Return (X, Y) of the center of cell containing provided text 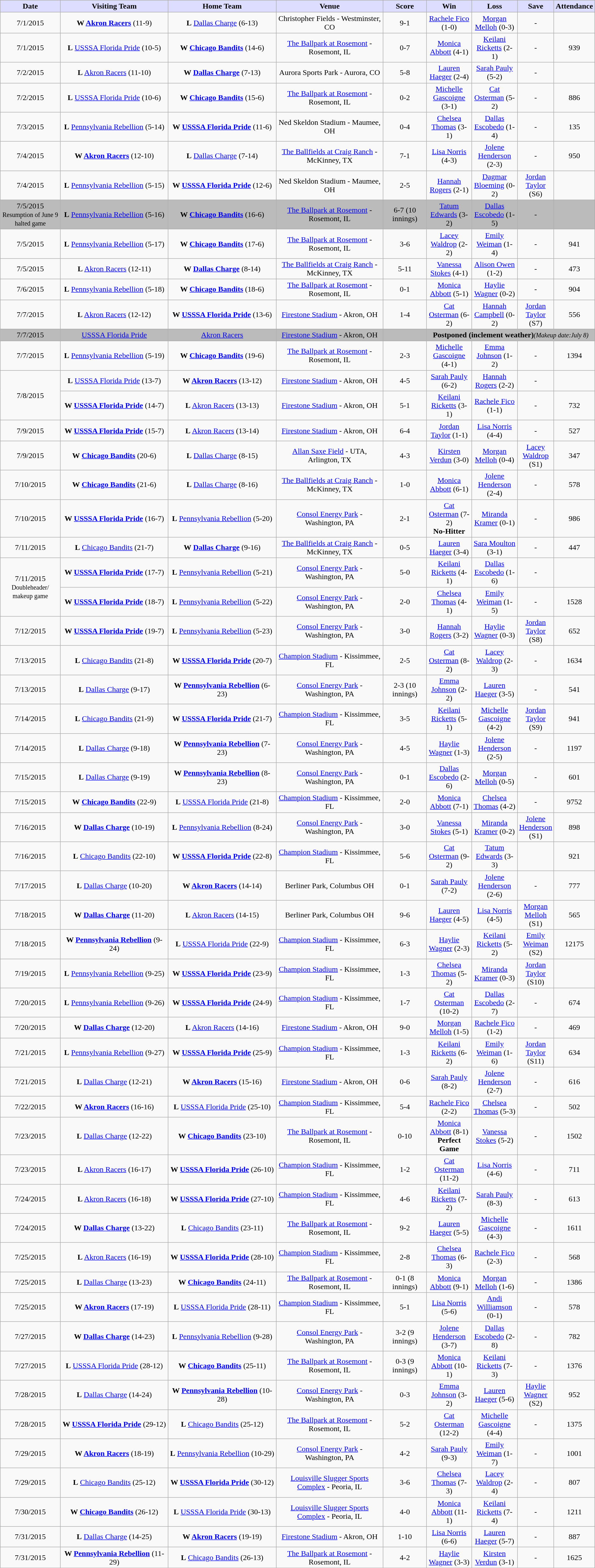
W USSSA Florida Pride (15-7) (114, 431)
Lauren Haeger (2-4) (449, 72)
Keilani Ricketts (5-1) (449, 719)
W USSSA Florida Pride (27-10) (222, 1199)
Cat Osterman (7-2) No-Hitter (449, 518)
Michelle Gascoigne (3-1) (449, 98)
W Chicago Bandits (15-6) (222, 98)
7/19/2015 (31, 973)
Win (449, 6)
Cat Osterman (10-2) (449, 1003)
1-10 (405, 1537)
Rachele Fico (1-2) (495, 1027)
Kirsten Verdun (3-1) (495, 1557)
2-3 (405, 356)
L USSSA Florida Pride (28-12) (114, 1366)
W Akron Racers (12-10) (114, 156)
L Pennsylvania Rebellion (5-16) (114, 214)
Monica Abbott (7-1) (449, 802)
Alison Owen (1-2) (495, 269)
L Dallas Charge (6-13) (222, 23)
921 (574, 856)
0-3 (405, 1395)
Lisa Norris (4-6) (495, 1169)
Allan Saxe Field - UTA, Arlington, TX (330, 456)
Rachele Fico (1-0) (449, 23)
0-1 (8 innings) (405, 1282)
L USSSA Florida Pride (28-11) (222, 1307)
L USSSA Florida Pride (10-5) (114, 48)
W Chicago Bandits (20-6) (114, 456)
Save (536, 6)
W Akron Racers (18-19) (114, 1453)
Jolene Henderson (2-4) (495, 485)
9752 (574, 802)
L Pennsylvania Rebellion (5-19) (114, 356)
Morgan Melloh (1-5) (449, 1027)
Lacey Waldrop (2-4) (495, 1483)
7/30/2015 (31, 1512)
Haylie Wagner (S2) (536, 1395)
1-4 (405, 314)
711 (574, 1169)
L Pennsylvania Rebellion (5-22) (222, 602)
Monica Abbott (10-1) (449, 1366)
6-3 (405, 944)
Miranda Kramer (0-1) (495, 518)
952 (574, 1395)
Loss (495, 6)
Christopher Fields - Westminster, CO (330, 23)
USSSA Florida Pride (114, 335)
565 (574, 915)
W USSSA Florida Pride (21-7) (222, 719)
W USSSA Florida Pride (25-9) (222, 1052)
W USSSA Florida Pride (19-7) (114, 631)
W Akron Racers (15-16) (222, 1082)
Keilani Ricketts (6-2) (449, 1052)
Haylie Wagner (0-2) (495, 289)
0-5 (405, 548)
Jordan Taylor (S9) (536, 719)
Emily Weiman (1-6) (495, 1052)
W Chicago Bandits (14-6) (222, 48)
Michelle Gascoigne (4-2) (495, 719)
W Pennsylvania Rebellion (8-23) (222, 777)
W Dallas Charge (8-14) (222, 269)
W Pennsylvania Rebellion (11-29) (114, 1557)
601 (574, 777)
Chelsea Thomas (7-3) (449, 1483)
732 (574, 406)
W USSSA Florida Pride (23-9) (222, 973)
939 (574, 48)
447 (574, 548)
Chelsea Thomas (5-2) (449, 973)
Keilani Ricketts (4-1) (449, 572)
7/6/2015 (31, 289)
Miranda Kramer (0-3) (495, 973)
1375 (574, 1424)
0-10 (405, 1136)
Michelle Gascoigne (4-1) (449, 356)
L Dallas Charge (10-20) (114, 886)
Jolene Henderson (S1) (536, 827)
L Akron Racers (13-14) (222, 431)
Morgan Melloh (0-4) (495, 456)
W USSSA Florida Pride (26-10) (222, 1169)
7/17/2015 (31, 886)
Chelsea Thomas (5-3) (495, 1107)
W USSSA Florida Pride (28-10) (222, 1257)
Emily Weiman (1-7) (495, 1453)
W Akron Racers (13-12) (222, 381)
W Chicago Bandits (26-12) (114, 1512)
Dallas Escobedo (2-7) (495, 1003)
W Dallas Charge (14-23) (114, 1336)
L Dallas Charge (12-21) (114, 1082)
950 (574, 156)
9-6 (405, 915)
W Chicago Bandits (16-6) (222, 214)
L USSSA Florida Pride (13-7) (114, 381)
Vanessa Stokes (5-1) (449, 827)
W USSSA Florida Pride (13-6) (222, 314)
Vanessa Stokes (4-1) (449, 269)
L Dallas Charge (8-15) (222, 456)
Andi Williamson (0-1) (495, 1307)
473 (574, 269)
1394 (574, 356)
L Dallas Charge (9-17) (114, 689)
135 (574, 127)
W Pennsylvania Rebellion (7-23) (222, 748)
7/5/2015Resumption of June 9 halted game (31, 214)
W Chicago Bandits (25-11) (222, 1366)
Jolene Henderson (2-7) (495, 1082)
541 (574, 689)
L Pennsylvania Rebellion (5-20) (222, 518)
L Dallas Charge (12-22) (114, 1136)
L Pennsylvania Rebellion (10-29) (222, 1453)
898 (574, 827)
W Dallas Charge (9-16) (222, 548)
1502 (574, 1136)
Haylie Wagner (0-3) (495, 631)
1625 (574, 1557)
Keilani Ricketts (7-4) (495, 1512)
Hannah Campbell (0-2) (495, 314)
Monica Abbott (5-1) (449, 289)
W Dallas Charge (12-20) (114, 1027)
7-1 (405, 156)
1001 (574, 1453)
L Akron Racers (14-15) (222, 915)
1634 (574, 660)
777 (574, 886)
W Akron Racers (11-9) (114, 23)
7/11/2015 (31, 548)
Lauren Haeger (4-5) (449, 915)
L USSSA Florida Pride (30-13) (222, 1512)
Cat Osterman (5-2) (495, 98)
L Akron Racers (12-11) (114, 269)
Chelsea Thomas (4-2) (495, 802)
5-8 (405, 72)
L Pennsylvania Rebellion (5-17) (114, 244)
L Dallas Charge (7-14) (222, 156)
Morgan Melloh (S1) (536, 915)
Cat Osterman (6-2) (449, 314)
Cat Osterman (11-2) (449, 1169)
Keilani Ricketts (7-3) (495, 1366)
Jolene Henderson (2-3) (495, 156)
W USSSA Florida Pride (14-7) (114, 406)
W USSSA Florida Pride (17-7) (114, 572)
Kirsten Verdun (3-0) (449, 456)
W Chicago Bandits (23-10) (222, 1136)
Hannah Rogers (2-1) (449, 185)
9-1 (405, 23)
5-11 (405, 269)
Lacey Waldrop (S1) (536, 456)
L Chicago Bandits (21-8) (114, 660)
Sarah Pauly (8-2) (449, 1082)
5-0 (405, 572)
Postponed (inclement weather)(Makeup date:July 8) (510, 335)
L Pennsylvania Rebellion (8-24) (222, 827)
Lisa Norris (4-3) (449, 156)
L Dallas Charge (13-23) (114, 1282)
W USSSA Florida Pride (18-7) (114, 602)
L Pennsylvania Rebellion (9-28) (222, 1336)
W Akron Racers (14-14) (222, 886)
904 (574, 289)
L Chicago Bandits (21-7) (114, 548)
Emma Johnson (2-2) (449, 689)
Visiting Team (114, 6)
0-6 (405, 1082)
Keilani Ricketts (2-1) (495, 48)
L USSSA Florida Pride (25-10) (222, 1107)
7/11/2015Doubleheader/ makeup game (31, 587)
Rachele Fico (2-2) (449, 1107)
L Akron Racers (16-17) (114, 1169)
5-2 (405, 1424)
12175 (574, 944)
7/12/2015 (31, 631)
1611 (574, 1228)
0-2 (405, 98)
652 (574, 631)
Rachele Fico (2-3) (495, 1257)
W Chicago Bandits (22-9) (114, 802)
Keilani Ricketts (3-1) (449, 406)
L Akron Racers (16-19) (114, 1257)
Morgan Melloh (0-5) (495, 777)
Tatum Edwards (3-2) (449, 214)
7/3/2015 (31, 127)
Monica Abbott (8-1)Perfect Game (449, 1136)
L Chicago Bandits (23-11) (222, 1228)
616 (574, 1082)
Emma Johnson (1-2) (495, 356)
L Pennsylvania Rebellion (9-27) (114, 1052)
Jordan Taylor (S11) (536, 1052)
Jordan Taylor (S8) (536, 631)
7/8/2015 (31, 395)
Morgan Melloh (0-3) (495, 23)
L Akron Racers (14-16) (222, 1027)
W USSSA Florida Pride (20-7) (222, 660)
W Akron Racers (17-19) (114, 1307)
469 (574, 1027)
W Akron Racers (16-16) (114, 1107)
L Akron Racers (13-13) (222, 406)
Dagmar Bloeming (0-2) (495, 185)
Lisa Norris (4-4) (495, 431)
Haylie Wagner (3-3) (449, 1557)
Monica Abbott (11-1) (449, 1512)
0-3 (9 innings) (405, 1366)
Jordan Taylor (S7) (536, 314)
634 (574, 1052)
W USSSA Florida Pride (12-6) (222, 185)
L Dallas Charge (9-19) (114, 777)
Date (31, 6)
0-4 (405, 127)
674 (574, 1003)
W Chicago Bandits (21-6) (114, 485)
568 (574, 1257)
7/22/2015 (31, 1107)
Lauren Haeger (3-5) (495, 689)
3-5 (405, 719)
347 (574, 456)
L Pennsylvania Rebellion (5-21) (222, 572)
L Pennsylvania Rebellion (5-18) (114, 289)
W Dallas Charge (13-22) (114, 1228)
Akron Racers (222, 335)
Michelle Gascoigne (4-4) (495, 1424)
L Chicago Bandits (22-10) (114, 856)
Aurora Sports Park - Aurora, CO (330, 72)
Dallas Escobedo (1-4) (495, 127)
Jolene Henderson (3-7) (449, 1336)
Monica Abbott (4-1) (449, 48)
613 (574, 1199)
807 (574, 1483)
502 (574, 1107)
887 (574, 1537)
Attendance (574, 6)
L USSSA Florida Pride (10-6) (114, 98)
W Chicago Bandits (24-11) (222, 1282)
W Pennsylvania Rebellion (9-24) (114, 944)
1-0 (405, 485)
1-7 (405, 1003)
Haylie Wagner (1-3) (449, 748)
L Pennsylvania Rebellion (5-14) (114, 127)
2-8 (405, 1257)
6-4 (405, 431)
Lauren Haeger (5-6) (495, 1395)
Jordan Taylor (1-1) (449, 431)
Lacey Waldrop (2-2) (449, 244)
Hannah Rogers (3-2) (449, 631)
5-6 (405, 856)
W USSSA Florida Pride (16-7) (114, 518)
527 (574, 431)
556 (574, 314)
Jordan Taylor (S6) (536, 185)
Dallas Escobedo (1-5) (495, 214)
Sara Moulton (3-1) (495, 548)
Dallas Escobedo (2-6) (449, 777)
Emily Weiman (1-4) (495, 244)
L Dallas Charge (8-16) (222, 485)
886 (574, 98)
W Chicago Bandits (19-6) (222, 356)
Lisa Norris (5-6) (449, 1307)
1386 (574, 1282)
Lauren Haeger (5-5) (449, 1228)
W USSSA Florida Pride (24-9) (222, 1003)
L Pennsylvania Rebellion (9-25) (114, 973)
1197 (574, 748)
5-4 (405, 1107)
L Pennsylvania Rebellion (5-15) (114, 185)
Miranda Kramer (0-2) (495, 827)
9-0 (405, 1027)
9-2 (405, 1228)
4-3 (405, 456)
986 (574, 518)
782 (574, 1336)
Monica Abbott (6-1) (449, 485)
1376 (574, 1366)
Chelsea Thomas (3-1) (449, 127)
Emily Weiman (S2) (536, 944)
W Chicago Bandits (18-6) (222, 289)
L Dallas Charge (14-24) (114, 1395)
Haylie Wagner (2-3) (449, 944)
Score (405, 6)
Sarah Pauly (5-2) (495, 72)
W Dallas Charge (10-19) (114, 827)
Keilani Ricketts (7-2) (449, 1199)
W Akron Racers (19-19) (222, 1537)
Dallas Escobedo (1-6) (495, 572)
Cat Osterman (9-2) (449, 856)
Lisa Norris (4-5) (495, 915)
W Pennsylvania Rebellion (6-23) (222, 689)
W Dallas Charge (11-20) (114, 915)
W USSSA Florida Pride (30-12) (222, 1483)
1528 (574, 602)
L Akron Racers (12-12) (114, 314)
L Pennsylvania Rebellion (9-26) (114, 1003)
1211 (574, 1512)
Monica Abbott (9-1) (449, 1282)
L Akron Racers (11-10) (114, 72)
Home Team (222, 6)
L Akron Racers (16-18) (114, 1199)
1-2 (405, 1169)
Cat Osterman (12-2) (449, 1424)
0-7 (405, 48)
W Chicago Bandits (17-6) (222, 244)
Tatum Edwards (3-3) (495, 856)
Emma Johnson (3-2) (449, 1395)
W USSSA Florida Pride (11-6) (222, 127)
Chelsea Thomas (6-3) (449, 1257)
Sarah Pauly (9-3) (449, 1453)
Michelle Gascoigne (4-3) (495, 1228)
Lauren Haeger (3-4) (449, 548)
Sarah Pauly (6-2) (449, 381)
Cat Osterman (8-2) (449, 660)
Emily Weiman (1-5) (495, 602)
Sarah Pauly (8-3) (495, 1199)
Lacey Waldrop (2-3) (495, 660)
6-7 (10 innings) (405, 214)
4-0 (405, 1512)
W Dallas Charge (7-13) (222, 72)
L Chicago Bandits (21-9) (114, 719)
Dallas Escobedo (2-8) (495, 1336)
2-3 (10 innings) (405, 689)
W USSSA Florida Pride (29-12) (114, 1424)
Keilani Ricketts (5-2) (495, 944)
L Dallas Charge (14-25) (114, 1537)
Lisa Norris (6-6) (449, 1537)
Venue (330, 6)
Sarah Pauly (7-2) (449, 886)
Lauren Haeger (5-7) (495, 1537)
W Pennsylvania Rebellion (10-28) (222, 1395)
W USSSA Florida Pride (22-8) (222, 856)
Vanessa Stokes (5-2) (495, 1136)
L Pennsylvania Rebellion (5-23) (222, 631)
4-6 (405, 1199)
Jolene Henderson (2-5) (495, 748)
Hannah Rogers (2-2) (495, 381)
Jolene Henderson (2-6) (495, 886)
Rachele Fico (1-1) (495, 406)
L Dallas Charge (9-18) (114, 748)
3-2 (9 innings) (405, 1336)
L USSSA Florida Pride (22-9) (222, 944)
Morgan Melloh (1-6) (495, 1282)
Chelsea Thomas (4-1) (449, 602)
L Chicago Bandits (26-13) (222, 1557)
Jordan Taylor (S10) (536, 973)
2-1 (405, 518)
L USSSA Florida Pride (21-8) (222, 802)
